From the cell containing the given text, extract its center point as [X, Y] coordinate. 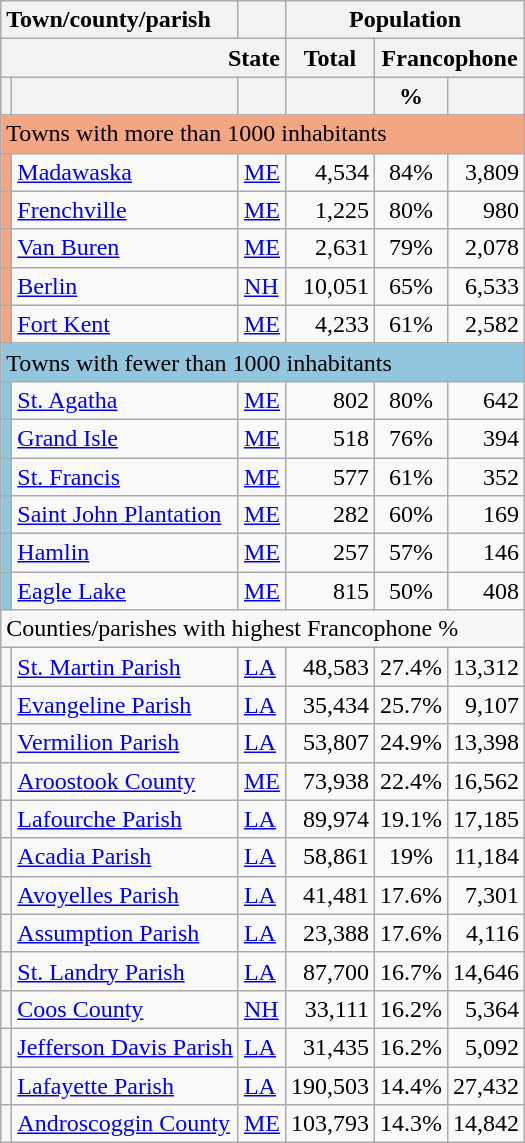
Coos County [126, 1009]
41,481 [330, 895]
14.3% [412, 1124]
169 [486, 515]
17,185 [486, 819]
Saint John Plantation [126, 515]
408 [486, 591]
27.4% [412, 667]
11,184 [486, 857]
Lafayette Parish [126, 1085]
6,533 [486, 286]
35,434 [330, 705]
Population [404, 20]
50% [412, 591]
16.7% [412, 971]
25.7% [412, 705]
Evangeline Parish [126, 705]
89,974 [330, 819]
352 [486, 477]
58,861 [330, 857]
76% [412, 438]
2,078 [486, 248]
Androscoggin County [126, 1124]
13,312 [486, 667]
87,700 [330, 971]
Counties/parishes with highest Francophone % [263, 629]
23,388 [330, 933]
73,938 [330, 781]
2,582 [486, 324]
815 [330, 591]
Berlin [126, 286]
33,111 [330, 1009]
10,051 [330, 286]
16,562 [486, 781]
53,807 [330, 743]
60% [412, 515]
13,398 [486, 743]
Jefferson Davis Parish [126, 1047]
Van Buren [126, 248]
84% [412, 172]
St. Francis [126, 477]
Frenchville [126, 210]
65% [412, 286]
Towns with fewer than 1000 inhabitants [263, 362]
Town/county/parish [120, 20]
Aroostook County [126, 781]
Grand Isle [126, 438]
2,631 [330, 248]
Fort Kent [126, 324]
St. Agatha [126, 400]
24.9% [412, 743]
394 [486, 438]
5,092 [486, 1047]
14,842 [486, 1124]
Hamlin [126, 553]
103,793 [330, 1124]
190,503 [330, 1085]
22.4% [412, 781]
14,646 [486, 971]
48,583 [330, 667]
St. Landry Parish [126, 971]
Lafourche Parish [126, 819]
9,107 [486, 705]
State [144, 58]
257 [330, 553]
Eagle Lake [126, 591]
980 [486, 210]
577 [330, 477]
4,116 [486, 933]
Towns with more than 1000 inhabitants [263, 134]
Francophone [450, 58]
19.1% [412, 819]
1,225 [330, 210]
Acadia Parish [126, 857]
Assumption Parish [126, 933]
5,364 [486, 1009]
7,301 [486, 895]
14.4% [412, 1085]
4,233 [330, 324]
802 [330, 400]
% [412, 96]
518 [330, 438]
27,432 [486, 1085]
3,809 [486, 172]
57% [412, 553]
Vermilion Parish [126, 743]
642 [486, 400]
146 [486, 553]
31,435 [330, 1047]
Total [330, 58]
St. Martin Parish [126, 667]
282 [330, 515]
79% [412, 248]
19% [412, 857]
Avoyelles Parish [126, 895]
4,534 [330, 172]
Madawaska [126, 172]
